From the cell containing the given text, extract its center point as (x, y) coordinate. 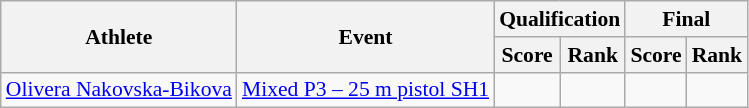
Athlete (119, 36)
Mixed P3 – 25 m pistol SH1 (366, 90)
Final (686, 19)
Event (366, 36)
Olivera Nakovska-Bikova (119, 90)
Qualification (560, 19)
